Scan for the cell matching the given text and deliver its (x, y) coordinate at center. 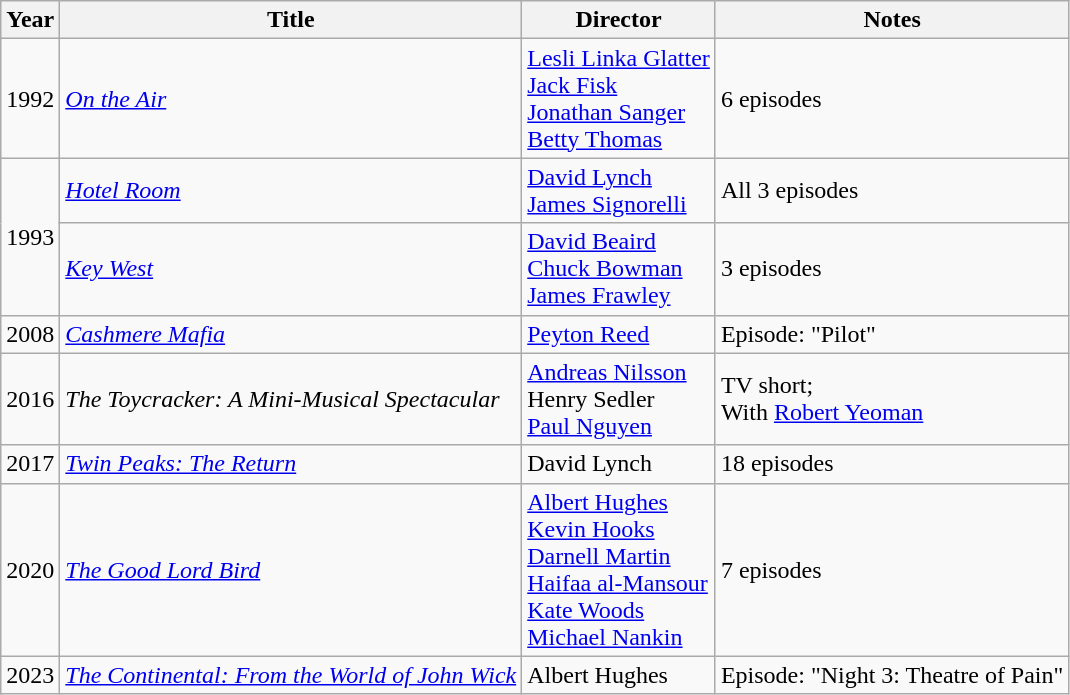
Title (291, 20)
6 episodes (892, 98)
Lesli Linka GlatterJack FiskJonathan SangerBetty Thomas (619, 98)
1993 (30, 236)
Year (30, 20)
Hotel Room (291, 190)
Episode: "Pilot" (892, 334)
The Good Lord Bird (291, 570)
David BeairdChuck BowmanJames Frawley (619, 269)
The Toycracker: A Mini-Musical Spectacular (291, 399)
2020 (30, 570)
Albert Hughes (619, 675)
Key West (291, 269)
Episode: "Night 3: Theatre of Pain" (892, 675)
On the Air (291, 98)
Cashmere Mafia (291, 334)
2016 (30, 399)
Twin Peaks: The Return (291, 464)
TV short;With Robert Yeoman (892, 399)
2008 (30, 334)
Director (619, 20)
18 episodes (892, 464)
Peyton Reed (619, 334)
The Continental: From the World of John Wick (291, 675)
Andreas NilssonHenry SedlerPaul Nguyen (619, 399)
All 3 episodes (892, 190)
David Lynch (619, 464)
David LynchJames Signorelli (619, 190)
2017 (30, 464)
1992 (30, 98)
Notes (892, 20)
3 episodes (892, 269)
Albert HughesKevin HooksDarnell MartinHaifaa al-MansourKate WoodsMichael Nankin (619, 570)
7 episodes (892, 570)
2023 (30, 675)
